Find where the given text appears and provide that cell's center as (x, y) coordinate. 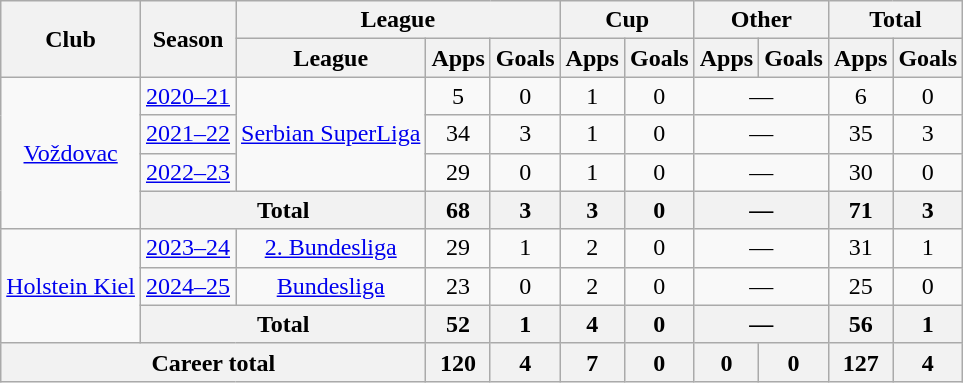
2021–22 (188, 134)
6 (860, 96)
2024–25 (188, 286)
68 (458, 210)
35 (860, 134)
25 (860, 286)
Holstein Kiel (71, 286)
23 (458, 286)
30 (860, 172)
Career total (214, 362)
5 (458, 96)
Club (71, 39)
34 (458, 134)
120 (458, 362)
127 (860, 362)
56 (860, 324)
2023–24 (188, 248)
Bundesliga (331, 286)
Other (761, 20)
2. Bundesliga (331, 248)
Voždovac (71, 153)
2020–21 (188, 96)
2022–23 (188, 172)
71 (860, 210)
31 (860, 248)
52 (458, 324)
7 (592, 362)
Serbian SuperLiga (331, 134)
Season (188, 39)
Cup (627, 20)
